Provide the [x, y] coordinate of the cell's center where the given text is located.  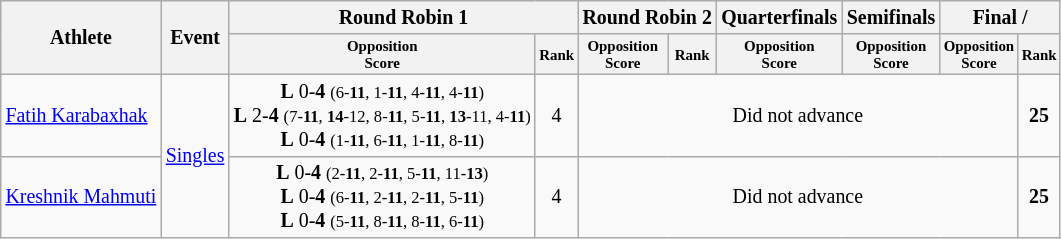
Fatih Karabaxhak [81, 116]
Final / [1000, 18]
Kreshnik Mahmuti [81, 196]
Round Robin 2 [648, 18]
Event [195, 38]
Quarterfinals [780, 18]
L 0-4 (6-11, 1-11, 4-11, 4-11) L 2-4 (7-11, 14-12, 8-11, 5-11, 13-11, 4-11) L 0-4 (1-11, 6-11, 1-11, 8-11) [382, 116]
Semifinals [891, 18]
L 0-4 (2-11, 2-11, 5-11, 11-13) L 0-4 (6-11, 2-11, 2-11, 5-11) L 0-4 (5-11, 8-11, 8-11, 6-11) [382, 196]
Round Robin 1 [404, 18]
Athlete [81, 38]
Singles [195, 156]
